Capture the cell that displays the provided text and extract its [X, Y] central coordinate. 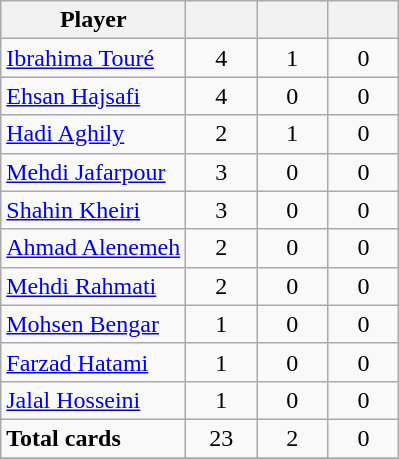
Ibrahima Touré [94, 58]
Ehsan Hajsafi [94, 96]
Total cards [94, 438]
Hadi Aghily [94, 134]
Ahmad Alenemeh [94, 248]
Mehdi Rahmati [94, 286]
Mehdi Jafarpour [94, 172]
Farzad Hatami [94, 362]
23 [222, 438]
Mohsen Bengar [94, 324]
Player [94, 20]
Jalal Hosseini [94, 400]
Shahin Kheiri [94, 210]
